Return the [x, y] coordinate for the center point of the cell that contains the specified text.  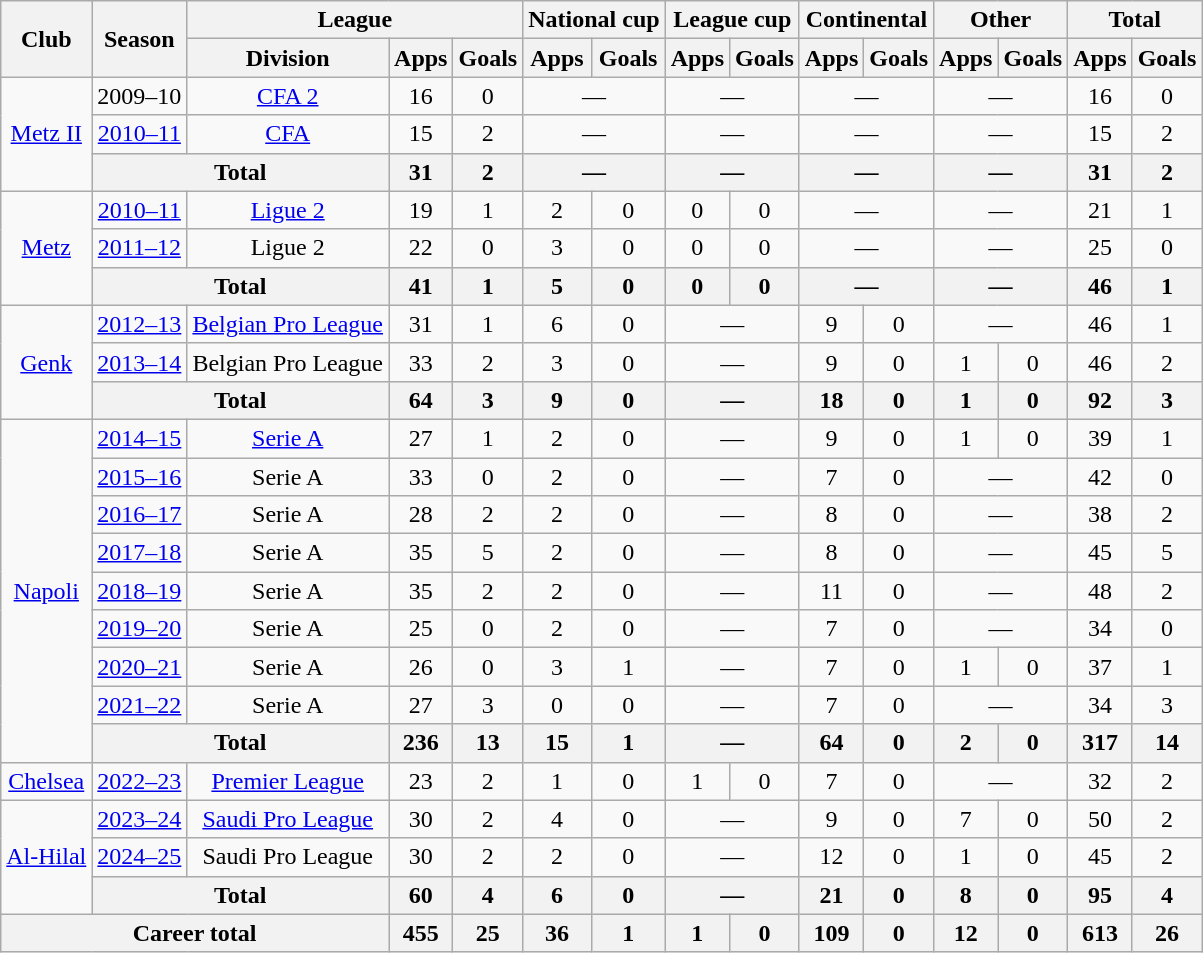
2013–14 [140, 362]
Chelsea [46, 781]
2024–25 [140, 857]
613 [1100, 933]
2011–12 [140, 248]
109 [831, 933]
14 [1167, 743]
League [355, 20]
Other [1001, 20]
2015–16 [140, 477]
2022–23 [140, 781]
41 [421, 286]
Season [140, 39]
236 [421, 743]
Career total [195, 933]
455 [421, 933]
37 [1100, 667]
National cup [594, 20]
50 [1100, 819]
32 [1100, 781]
League cup [732, 20]
Continental [866, 20]
13 [488, 743]
2009–10 [140, 96]
2012–13 [140, 324]
23 [421, 781]
48 [1100, 591]
28 [421, 515]
2014–15 [140, 438]
2023–24 [140, 819]
Genk [46, 362]
38 [1100, 515]
Division [288, 58]
Al-Hilal [46, 857]
2021–22 [140, 705]
CFA [288, 134]
19 [421, 210]
39 [1100, 438]
95 [1100, 895]
2018–19 [140, 591]
2016–17 [140, 515]
18 [831, 400]
Metz II [46, 134]
317 [1100, 743]
2020–21 [140, 667]
60 [421, 895]
Club [46, 39]
42 [1100, 477]
Premier League [288, 781]
CFA 2 [288, 96]
Metz [46, 248]
2017–18 [140, 553]
92 [1100, 400]
36 [557, 933]
2019–20 [140, 629]
22 [421, 248]
11 [831, 591]
Napoli [46, 590]
